From the cell containing the given text, extract its center point as [x, y] coordinate. 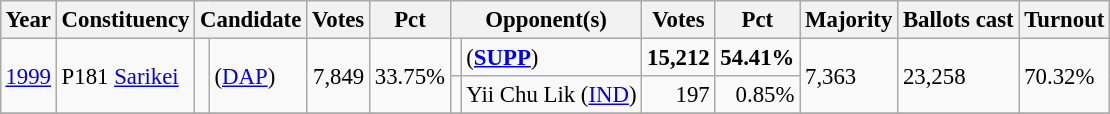
Year [28, 20]
7,363 [849, 76]
Constituency [125, 20]
70.32% [1064, 76]
197 [678, 95]
Yii Chu Lik (IND) [552, 95]
23,258 [958, 76]
Majority [849, 20]
15,212 [678, 57]
Opponent(s) [546, 20]
Turnout [1064, 20]
54.41% [758, 57]
0.85% [758, 95]
Ballots cast [958, 20]
1999 [28, 76]
(DAP) [258, 76]
(SUPP) [552, 57]
33.75% [410, 76]
P181 Sarikei [125, 76]
7,849 [338, 76]
Candidate [251, 20]
